Identify which cell holds the provided text, then report its (x, y) central coordinate. 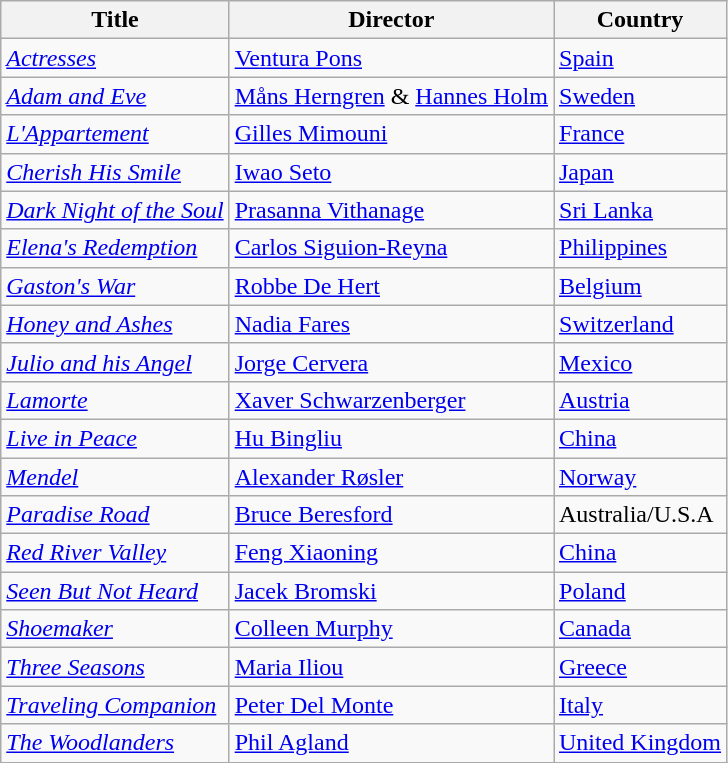
Traveling Companion (115, 705)
Adam and Eve (115, 96)
Lamorte (115, 400)
Philippines (640, 248)
Spain (640, 58)
Honey and Ashes (115, 324)
Sweden (640, 96)
Jorge Cervera (391, 362)
Three Seasons (115, 667)
Julio and his Angel (115, 362)
Prasanna Vithanage (391, 210)
Elena's Redemption (115, 248)
Peter Del Monte (391, 705)
Jacek Bromski (391, 591)
Japan (640, 172)
Greece (640, 667)
Switzerland (640, 324)
Actresses (115, 58)
Seen But Not Heard (115, 591)
Alexander Røsler (391, 477)
Title (115, 20)
Dark Night of the Soul (115, 210)
Gilles Mimouni (391, 134)
United Kingdom (640, 743)
Gaston's War (115, 286)
Feng Xiaoning (391, 553)
Colleen Murphy (391, 629)
Robbe De Hert (391, 286)
Mexico (640, 362)
L'Appartement (115, 134)
Phil Agland (391, 743)
Cherish His Smile (115, 172)
Nadia Fares (391, 324)
Canada (640, 629)
Italy (640, 705)
Xaver Schwarzenberger (391, 400)
Country (640, 20)
Maria Iliou (391, 667)
Belgium (640, 286)
Ventura Pons (391, 58)
Hu Bingliu (391, 438)
The Woodlanders (115, 743)
Mendel (115, 477)
Austria (640, 400)
Australia/U.S.A (640, 515)
Måns Herngren & Hannes Holm (391, 96)
Iwao Seto (391, 172)
Director (391, 20)
France (640, 134)
Norway (640, 477)
Shoemaker (115, 629)
Live in Peace (115, 438)
Red River Valley (115, 553)
Sri Lanka (640, 210)
Paradise Road (115, 515)
Carlos Siguion-Reyna (391, 248)
Bruce Beresford (391, 515)
Poland (640, 591)
